Output the (X, Y) coordinate of the center of the cell containing the given text.  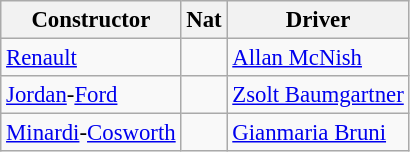
Driver (318, 20)
Gianmaria Bruni (318, 133)
Minardi-Cosworth (91, 133)
Allan McNish (318, 58)
Constructor (91, 20)
Zsolt Baumgartner (318, 95)
Renault (91, 58)
Jordan-Ford (91, 95)
Nat (204, 20)
